Output the [x, y] coordinate of the center of the cell containing the given text.  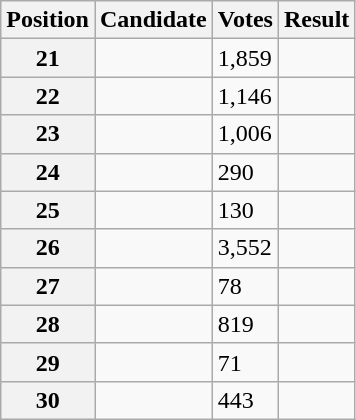
30 [48, 400]
Position [48, 20]
78 [245, 286]
Result [316, 20]
26 [48, 248]
22 [48, 96]
443 [245, 400]
29 [48, 362]
25 [48, 210]
Votes [245, 20]
23 [48, 134]
21 [48, 58]
71 [245, 362]
24 [48, 172]
Candidate [153, 20]
1,146 [245, 96]
1,006 [245, 134]
27 [48, 286]
130 [245, 210]
28 [48, 324]
290 [245, 172]
819 [245, 324]
3,552 [245, 248]
1,859 [245, 58]
